From the cell containing the given text, extract its center point as (x, y) coordinate. 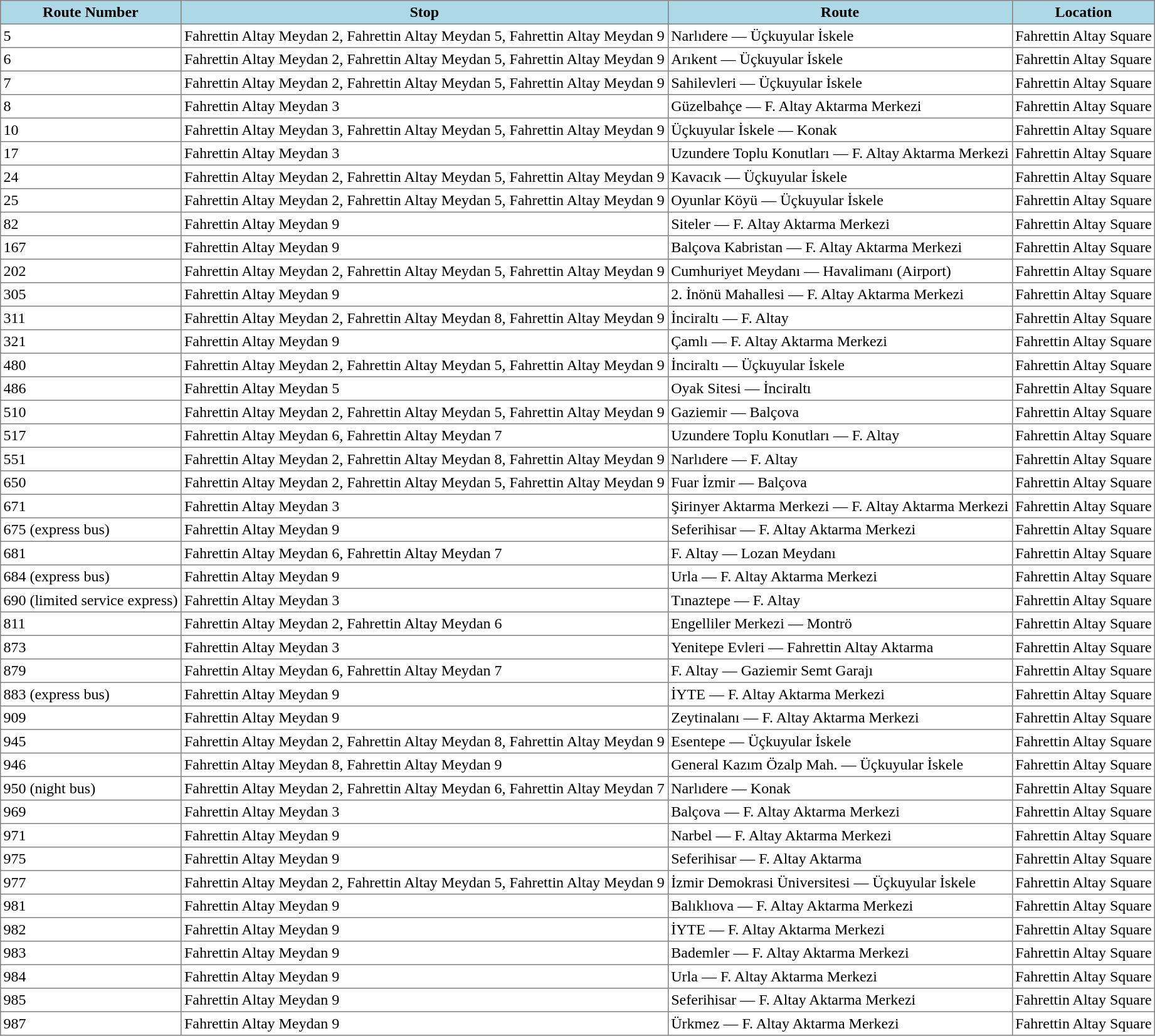
Route (840, 13)
25 (90, 201)
311 (90, 318)
6 (90, 60)
946 (90, 765)
981 (90, 906)
Fahrettin Altay Meydan 5 (425, 389)
Üçkuyular İskele — Konak (840, 130)
Balçova — F. Altay Aktarma Merkezi (840, 812)
873 (90, 647)
883 (express bus) (90, 694)
F. Altay — Lozan Meydanı (840, 553)
983 (90, 953)
879 (90, 671)
675 (express bus) (90, 530)
82 (90, 224)
987 (90, 1023)
945 (90, 741)
984 (90, 976)
Kavacık — Üçkuyular İskele (840, 177)
Uzundere Toplu Konutları — F. Altay (840, 436)
Bademler — F. Altay Aktarma Merkezi (840, 953)
24 (90, 177)
Ürkmez — F. Altay Aktarma Merkezi (840, 1023)
Zeytinalanı — F. Altay Aktarma Merkezi (840, 718)
Güzelbahçe — F. Altay Aktarma Merkezi (840, 107)
Oyak Sitesi — İnciraltı (840, 389)
671 (90, 506)
Seferihisar — F. Altay Aktarma (840, 859)
Arıkent — Üçkuyular İskele (840, 60)
Balıklıova — F. Altay Aktarma Merkezi (840, 906)
Şirinyer Aktarma Merkezi — F. Altay Aktarma Merkezi (840, 506)
F. Altay — Gaziemir Semt Garajı (840, 671)
551 (90, 459)
950 (night bus) (90, 788)
Narlıdere — F. Altay (840, 459)
Route Number (90, 13)
690 (limited service express) (90, 600)
650 (90, 483)
Balçova Kabristan — F. Altay Aktarma Merkezi (840, 248)
969 (90, 812)
909 (90, 718)
Siteler — F. Altay Aktarma Merkezi (840, 224)
480 (90, 365)
Stop (425, 13)
167 (90, 248)
Fuar İzmir — Balçova (840, 483)
İnciraltı — F. Altay (840, 318)
982 (90, 929)
Narbel — F. Altay Aktarma Merkezi (840, 835)
Tınaztepe — F. Altay (840, 600)
510 (90, 412)
Fahrettin Altay Meydan 2, Fahrettin Altay Meydan 6, Fahrettin Altay Meydan 7 (425, 788)
684 (express bus) (90, 577)
305 (90, 295)
517 (90, 436)
5 (90, 36)
Cumhuriyet Meydanı — Havalimanı (Airport) (840, 271)
Narlıdere — Konak (840, 788)
486 (90, 389)
7 (90, 83)
Narlıdere — Üçkuyular İskele (840, 36)
Fahrettin Altay Meydan 8, Fahrettin Altay Meydan 9 (425, 765)
İnciraltı — Üçkuyular İskele (840, 365)
İzmir Demokrasi Üniversitesi — Üçkuyular İskele (840, 882)
Oyunlar Köyü — Üçkuyular İskele (840, 201)
Fahrettin Altay Meydan 3, Fahrettin Altay Meydan 5, Fahrettin Altay Meydan 9 (425, 130)
977 (90, 882)
Location (1084, 13)
Çamlı — F. Altay Aktarma Merkezi (840, 342)
8 (90, 107)
Yenitepe Evleri — Fahrettin Altay Aktarma (840, 647)
General Kazım Özalp Mah. — Üçkuyular İskele (840, 765)
10 (90, 130)
321 (90, 342)
681 (90, 553)
985 (90, 1000)
Sahilevleri — Üçkuyular İskele (840, 83)
971 (90, 835)
811 (90, 624)
Esentepe — Üçkuyular İskele (840, 741)
17 (90, 154)
Engelliler Merkezi — Montrö (840, 624)
Fahrettin Altay Meydan 2, Fahrettin Altay Meydan 6 (425, 624)
2. İnönü Mahallesi — F. Altay Aktarma Merkezi (840, 295)
Gaziemir — Balçova (840, 412)
975 (90, 859)
Uzundere Toplu Konutları — F. Altay Aktarma Merkezi (840, 154)
202 (90, 271)
